Search for the cell housing the specified text and yield its [x, y] center coordinate. 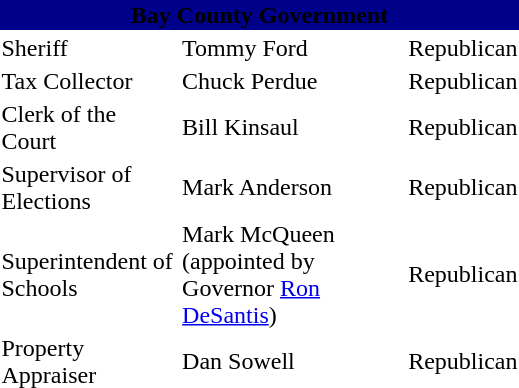
Mark Anderson [292, 188]
Sheriff [89, 48]
Supervisor of Elections [89, 188]
Bill Kinsaul [292, 128]
Tommy Ford [292, 48]
Mark McQueen (appointed by Governor Ron DeSantis) [292, 274]
Tax Collector [89, 81]
Superintendent of Schools [89, 274]
Clerk of the Court [89, 128]
Chuck Perdue [292, 81]
Bay County Government [260, 15]
